Determine the (X, Y) coordinate at the center of the cell enclosing the given text.  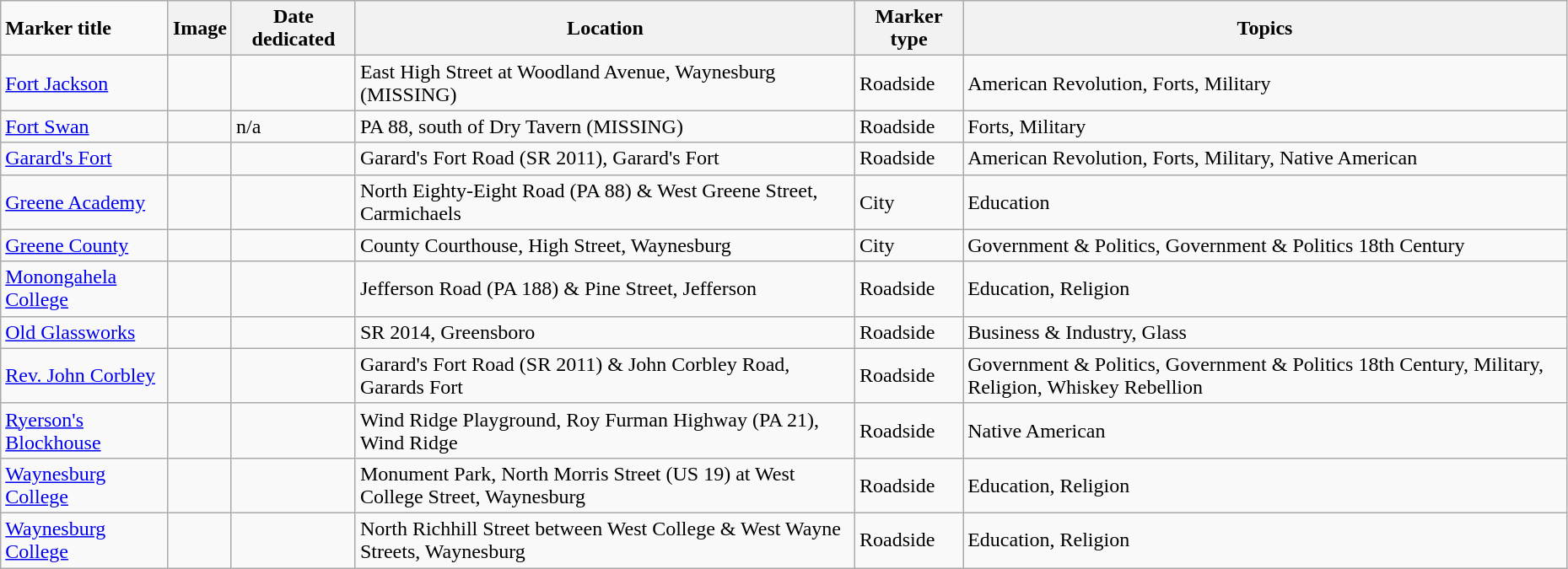
Location (605, 29)
Government & Politics, Government & Politics 18th Century (1265, 245)
Garard's Fort (84, 158)
Topics (1265, 29)
North Eighty-Eight Road (PA 88) & West Greene Street, Carmichaels (605, 202)
Education (1265, 202)
Forts, Military (1265, 126)
Marker type (909, 29)
Fort Jackson (84, 83)
North Richhill Street between West College & West Wayne Streets, Waynesburg (605, 539)
Image (199, 29)
East High Street at Woodland Avenue, Waynesburg (MISSING) (605, 83)
Monongahela College (84, 288)
Old Glassworks (84, 332)
Greene Academy (84, 202)
Ryerson's Blockhouse (84, 430)
Business & Industry, Glass (1265, 332)
Monument Park, North Morris Street (US 19) at West College Street, Waynesburg (605, 486)
Rev. John Corbley (84, 376)
Garard's Fort Road (SR 2011) & John Corbley Road, Garards Fort (605, 376)
American Revolution, Forts, Military (1265, 83)
Native American (1265, 430)
Greene County (84, 245)
n/a (294, 126)
Date dedicated (294, 29)
Fort Swan (84, 126)
County Courthouse, High Street, Waynesburg (605, 245)
PA 88, south of Dry Tavern (MISSING) (605, 126)
American Revolution, Forts, Military, Native American (1265, 158)
Garard's Fort Road (SR 2011), Garard's Fort (605, 158)
Jefferson Road (PA 188) & Pine Street, Jefferson (605, 288)
Marker title (84, 29)
Government & Politics, Government & Politics 18th Century, Military, Religion, Whiskey Rebellion (1265, 376)
Wind Ridge Playground, Roy Furman Highway (PA 21), Wind Ridge (605, 430)
SR 2014, Greensboro (605, 332)
